Find where the given text appears and provide that cell's center as [x, y] coordinate. 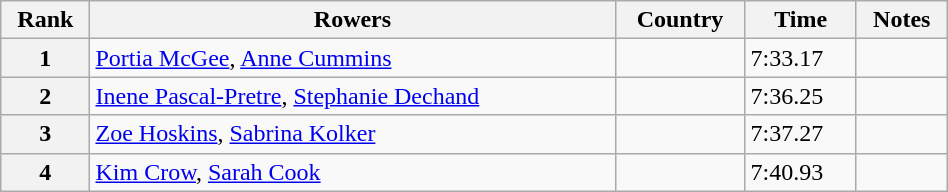
7:33.17 [800, 58]
4 [46, 172]
Time [800, 20]
Kim Crow, Sarah Cook [352, 172]
1 [46, 58]
Notes [902, 20]
3 [46, 134]
Country [680, 20]
7:36.25 [800, 96]
2 [46, 96]
Zoe Hoskins, Sabrina Kolker [352, 134]
7:40.93 [800, 172]
7:37.27 [800, 134]
Rowers [352, 20]
Inene Pascal-Pretre, Stephanie Dechand [352, 96]
Rank [46, 20]
Portia McGee, Anne Cummins [352, 58]
